Extract the [x, y] coordinate from the center of the cell holding the provided text.  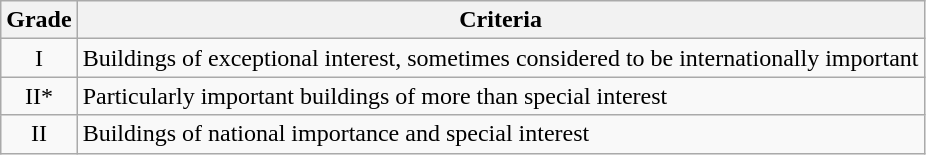
II* [39, 96]
Grade [39, 20]
Particularly important buildings of more than special interest [500, 96]
Buildings of national importance and special interest [500, 134]
II [39, 134]
Buildings of exceptional interest, sometimes considered to be internationally important [500, 58]
I [39, 58]
Criteria [500, 20]
